Pinpoint the cell where the given text exists, returning its [x, y] midpoint coordinate. 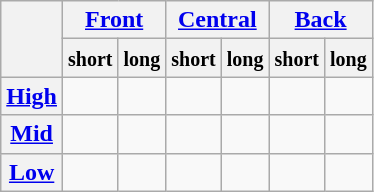
Back [320, 20]
Front [114, 20]
Central [218, 20]
Mid [32, 134]
High [32, 96]
Low [32, 172]
